Return the [X, Y] coordinate for the center point of the cell that contains the specified text.  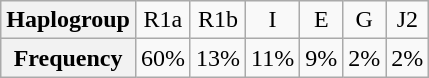
60% [162, 58]
R1a [162, 20]
E [322, 20]
13% [218, 58]
R1b [218, 20]
Frequency [68, 58]
G [364, 20]
I [273, 20]
Haplogroup [68, 20]
J2 [408, 20]
9% [322, 58]
11% [273, 58]
